Find where the given text appears and provide that cell's center as [x, y] coordinate. 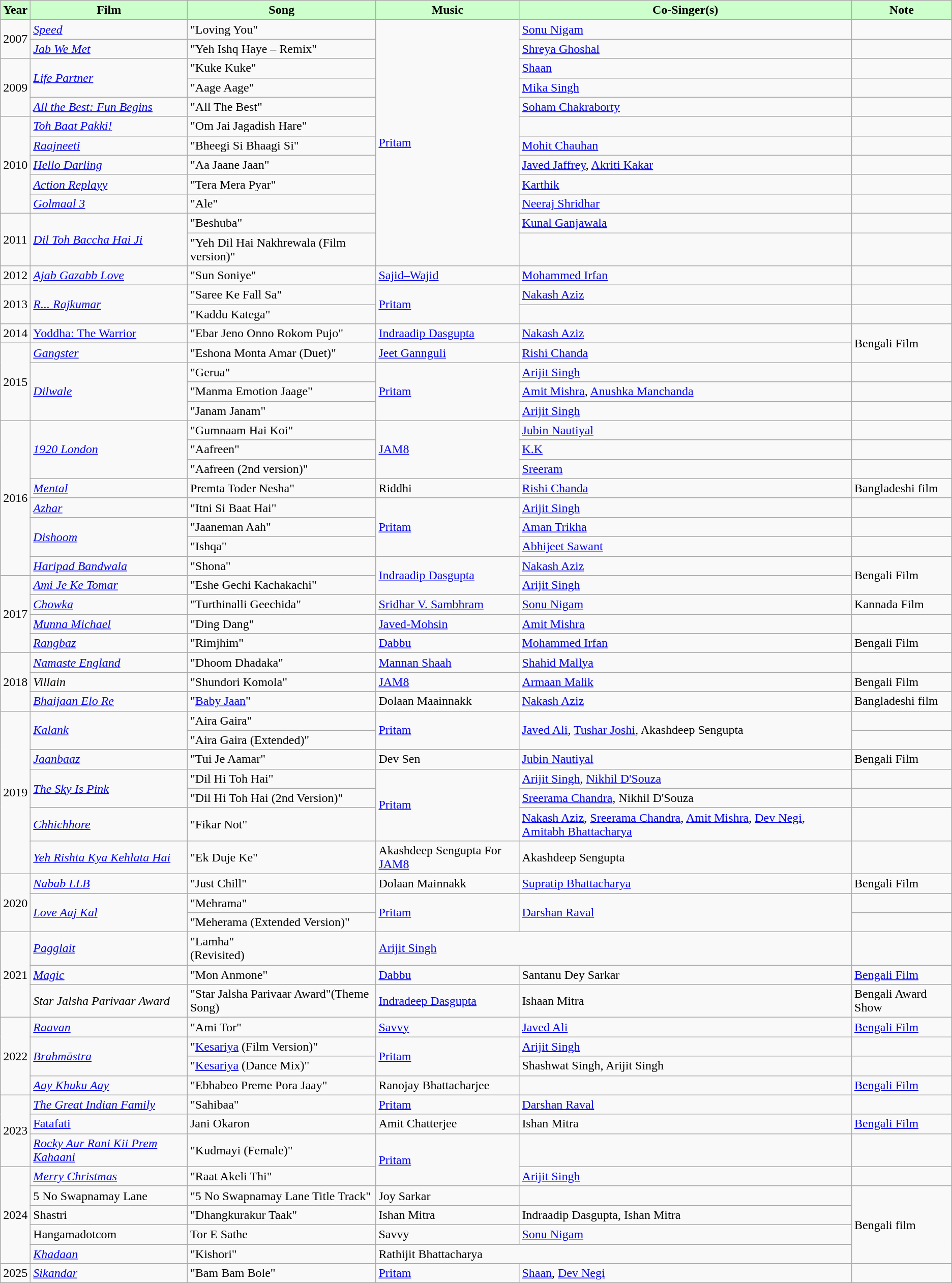
Speed [109, 29]
"Turthinalli Geechida" [281, 605]
Bhaijaan Elo Re [109, 701]
"Dhoom Dhadaka" [281, 663]
Gangster [109, 353]
K.K [686, 450]
Dilwale [109, 392]
Santanu Dey Sarkar [686, 975]
"Tui Je Aamar" [281, 759]
Azhar [109, 508]
Indraadip Dasgupta, Ishan Mitra [686, 1215]
Haripad Bandwala [109, 566]
2009 [15, 87]
"Ebhabeo Preme Pora Jaay" [281, 1085]
Dev Sen [448, 759]
Premta Toder Nesha" [281, 488]
Soham Chakraborty [686, 107]
The Sky Is Pink [109, 788]
Brahmāstra [109, 1056]
Amit Mishra [686, 624]
Kunal Ganjawala [686, 223]
Shaan, Dev Negi [686, 1273]
"Ebar Jeno Onno Rokom Pujo" [281, 334]
Shastri [109, 1215]
Nabab LLB [109, 883]
Sajid–Wajid [448, 276]
All the Best: Fun Begins [109, 107]
"Rimjhim" [281, 643]
"5 No Swapnamay Lane Title Track" [281, 1196]
"Saree Ke Fall Sa" [281, 295]
Namaste England [109, 663]
"Baby Jaan" [281, 701]
"Ding Dang" [281, 624]
"Dhangkurakur Taak" [281, 1215]
Ishaan Mitra [686, 1001]
Film [109, 10]
Raajneeti [109, 145]
"Shundori Komola" [281, 682]
2014 [15, 334]
2012 [15, 276]
Bengali Award Show [902, 1001]
Year [15, 10]
2007 [15, 39]
Jab We Met [109, 49]
Javed Ali, Tushar Joshi, Akashdeep Sengupta [686, 730]
Hangamadotcom [109, 1234]
Rangbaz [109, 643]
"Yeh Dil Hai Nakhrewala (Film version)" [281, 249]
Dolaan Maainnakk [448, 701]
"Lamha"(Revisited) [281, 949]
Armaan Malik [686, 682]
Shaan [686, 68]
1920 London [109, 450]
"Sahibaa" [281, 1105]
Aman Trikha [686, 527]
"Aafreen" [281, 450]
Co-Singer(s) [686, 10]
"Kudmayi (Female)" [281, 1150]
"Kesariya (Film Version)" [281, 1047]
Sreerama Chandra, Nikhil D'Souza [686, 798]
"Bheegi Si Bhaagi Si" [281, 145]
Akashdeep Sengupta For JAM8 [448, 857]
Kalank [109, 730]
"Meherama (Extended Version)" [281, 922]
"Itni Si Baat Hai" [281, 508]
Life Partner [109, 78]
"Beshuba" [281, 223]
Dishoom [109, 536]
Chhichhore [109, 824]
Munna Michael [109, 624]
2024 [15, 1215]
Rathijit Bhattacharya [614, 1254]
Supratip Bhattacharya [686, 883]
Mental [109, 488]
Mannan Shaah [448, 663]
Kannada Film [902, 605]
Shahid Mallya [686, 663]
"Aa Jaane Jaan" [281, 165]
"Just Chill" [281, 883]
"Aafreen (2nd version)" [281, 469]
Chowka [109, 605]
"Kaddu Katega" [281, 314]
Song [281, 10]
"Janam Janam" [281, 411]
"Mon Anmone" [281, 975]
2018 [15, 682]
Riddhi [448, 488]
Jani Okaron [281, 1124]
"Ami Tor" [281, 1027]
Ajab Gazabb Love [109, 276]
"Ek Duje Ke" [281, 857]
Abhijeet Sawant [686, 546]
"Jaaneman Aah" [281, 527]
Sreeram [686, 469]
"Aage Aage" [281, 87]
2021 [15, 975]
"Shona" [281, 566]
Sikandar [109, 1273]
"Eshona Monta Amar (Duet)" [281, 353]
Yoddha: The Warrior [109, 334]
"All The Best" [281, 107]
Javed Ali [686, 1027]
Tor E Sathe [281, 1234]
Action Replayy [109, 184]
Toh Baat Pakki! [109, 126]
"Dil Hi Toh Hai" [281, 779]
"Kuke Kuke" [281, 68]
2022 [15, 1056]
2020 [15, 903]
Javed Jaffrey, Akriti Kakar [686, 165]
"Gerua" [281, 372]
Hello Darling [109, 165]
Mohit Chauhan [686, 145]
2011 [15, 239]
Fatafati [109, 1124]
Dolaan Mainnakk [448, 883]
"Om Jai Jagadish Hare" [281, 126]
Akashdeep Sengupta [686, 857]
"Kesariya (Dance Mix)" [281, 1066]
Merry Christmas [109, 1176]
Aay Khuku Aay [109, 1085]
Love Aaj Kal [109, 912]
"Raat Akeli Thi" [281, 1176]
"Aira Gaira (Extended)" [281, 740]
"Gumnaam Hai Koi" [281, 430]
Shreya Ghoshal [686, 49]
Indradeep Dasgupta [448, 1001]
The Great Indian Family [109, 1105]
Magic [109, 975]
Bengali film [902, 1225]
"Dil Hi Toh Hai (2nd Version)" [281, 798]
Raavan [109, 1027]
2016 [15, 498]
Arijit Singh, Nikhil D'Souza [686, 779]
Pagglait [109, 949]
R... Rajkumar [109, 305]
Khadaan [109, 1254]
Yeh Rishta Kya Kehlata Hai [109, 857]
Jeet Gannguli [448, 353]
"Ishqa" [281, 546]
2017 [15, 614]
Joy Sarkar [448, 1196]
Amit Mishra, Anushka Manchanda [686, 392]
"Aira Gaira" [281, 721]
Star Jalsha Parivaar Award [109, 1001]
"Yeh Ishq Haye – Remix" [281, 49]
Music [448, 10]
"Kishori" [281, 1254]
2015 [15, 382]
Dil Toh Baccha Hai Ji [109, 239]
5 No Swapnamay Lane [109, 1196]
Rocky Aur Rani Kii Prem Kahaani [109, 1150]
2019 [15, 792]
Golmaal 3 [109, 203]
Note [902, 10]
Jaanbaaz [109, 759]
2010 [15, 165]
"Loving You" [281, 29]
Sridhar V. Sambhram [448, 605]
"Manma Emotion Jaage" [281, 392]
"Eshe Gechi Kachakachi" [281, 585]
Villain [109, 682]
"Fikar Not" [281, 824]
"Bam Bam Bole" [281, 1273]
Amit Chatterjee [448, 1124]
"Sun Soniye" [281, 276]
Ami Je Ke Tomar [109, 585]
Karthik [686, 184]
Neeraj Shridhar [686, 203]
Shashwat Singh, Arijit Singh [686, 1066]
"Ale" [281, 203]
"Star Jalsha Parivaar Award"(Theme Song) [281, 1001]
Mika Singh [686, 87]
Ranojay Bhattacharjee [448, 1085]
"Tera Mera Pyar" [281, 184]
2013 [15, 305]
2023 [15, 1131]
Nakash Aziz, Sreerama Chandra, Amit Mishra, Dev Negi, Amitabh Bhattacharya [686, 824]
Javed-Mohsin [448, 624]
2025 [15, 1273]
"Mehrama" [281, 903]
